Return (X, Y) of the center of cell containing provided text 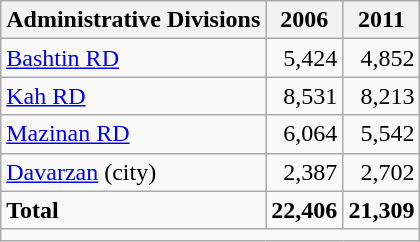
Total (134, 210)
Bashtin RD (134, 58)
8,531 (304, 96)
2,387 (304, 172)
Administrative Divisions (134, 20)
4,852 (382, 58)
22,406 (304, 210)
8,213 (382, 96)
2006 (304, 20)
Mazinan RD (134, 134)
2011 (382, 20)
Davarzan (city) (134, 172)
5,424 (304, 58)
5,542 (382, 134)
21,309 (382, 210)
2,702 (382, 172)
Kah RD (134, 96)
6,064 (304, 134)
